Find where the given text appears and provide that cell's center as (X, Y) coordinate. 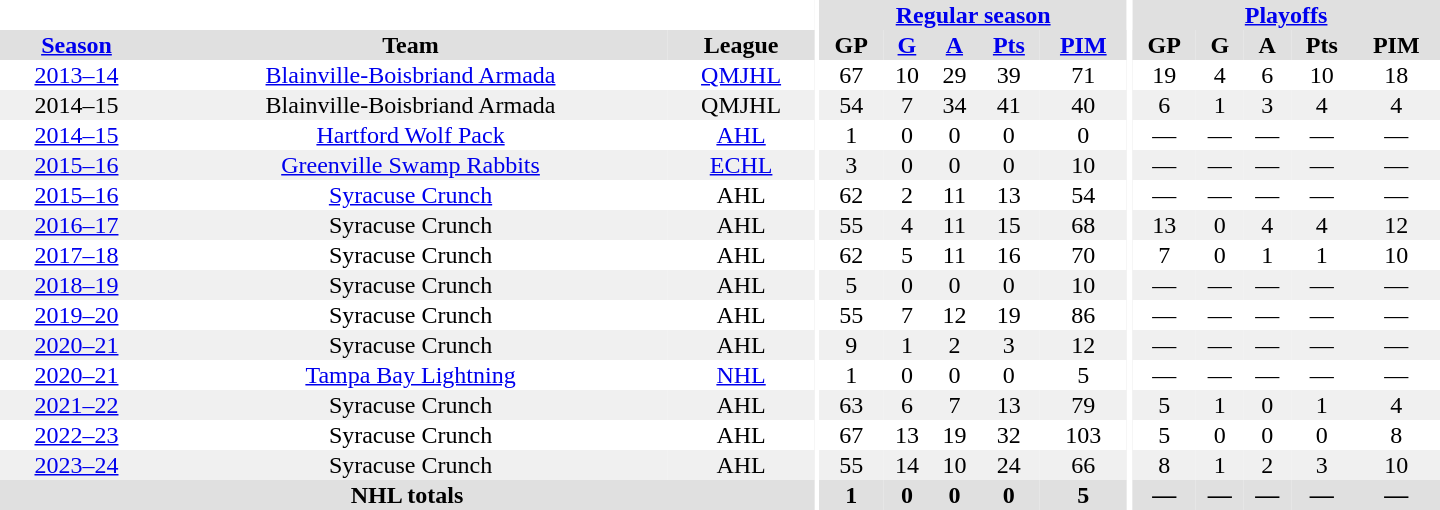
39 (1009, 75)
ECHL (741, 165)
NHL totals (407, 495)
32 (1009, 435)
29 (954, 75)
Hartford Wolf Pack (410, 135)
2016–17 (76, 225)
2018–19 (76, 285)
2023–24 (76, 465)
2017–18 (76, 255)
Team (410, 45)
Tampa Bay Lightning (410, 375)
Season (76, 45)
68 (1084, 225)
18 (1396, 75)
Greenville Swamp Rabbits (410, 165)
66 (1084, 465)
15 (1009, 225)
2022–23 (76, 435)
9 (851, 345)
2019–20 (76, 315)
24 (1009, 465)
41 (1009, 105)
79 (1084, 405)
Playoffs (1286, 15)
NHL (741, 375)
86 (1084, 315)
71 (1084, 75)
League (741, 45)
16 (1009, 255)
34 (954, 105)
40 (1084, 105)
63 (851, 405)
2013–14 (76, 75)
103 (1084, 435)
Regular season (973, 15)
70 (1084, 255)
2021–22 (76, 405)
14 (906, 465)
